Capture the cell that displays the provided text and extract its [X, Y] central coordinate. 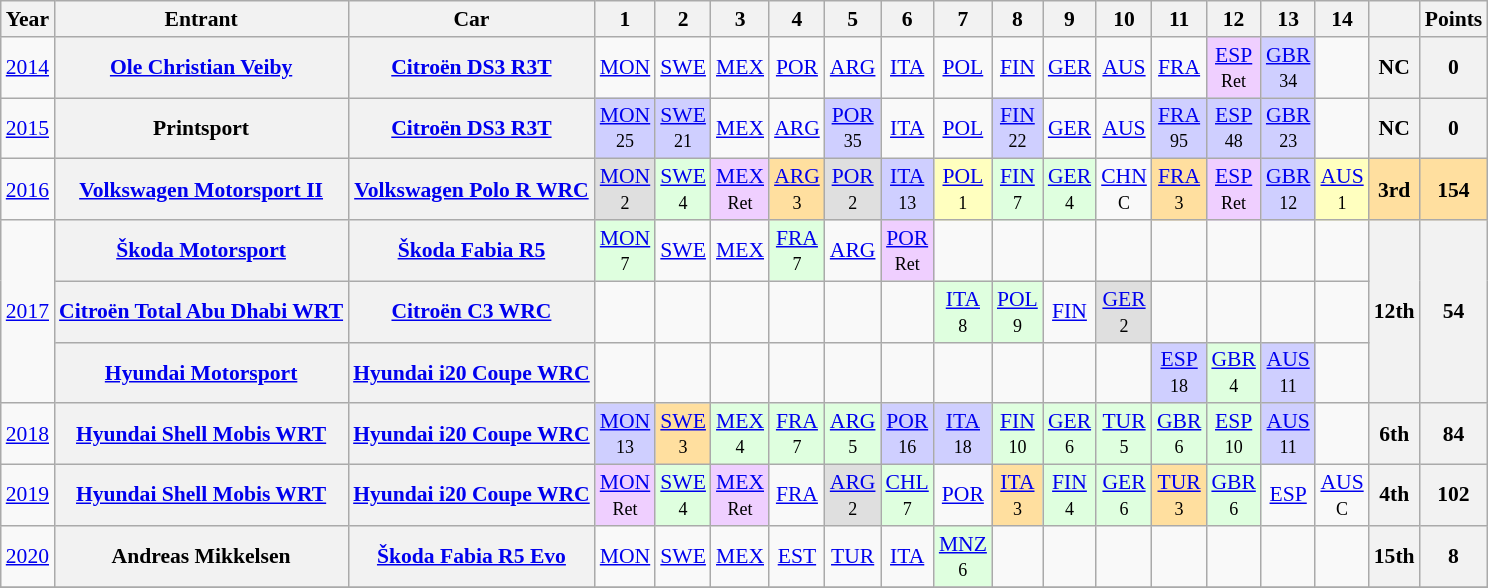
ESP10 [1234, 434]
Printsport [201, 128]
TUR5 [1124, 434]
Year [28, 19]
2016 [28, 190]
ARG2 [853, 496]
12th [1394, 312]
ITA3 [1018, 496]
POR35 [853, 128]
9 [1070, 19]
GBR34 [1288, 68]
CHL7 [906, 496]
ITA8 [963, 312]
MNZ6 [963, 556]
2018 [28, 434]
FIN4 [1070, 496]
154 [1454, 190]
12 [1234, 19]
MON2 [626, 190]
GBR12 [1288, 190]
POR16 [906, 434]
Škoda Fabia R5 Evo [472, 556]
102 [1454, 496]
PORRet [906, 250]
AUSC [1342, 496]
2017 [28, 312]
ESP48 [1234, 128]
POL9 [1018, 312]
2014 [28, 68]
Škoda Fabia R5 [472, 250]
TUR [853, 556]
10 [1124, 19]
MON13 [626, 434]
GER4 [1070, 190]
Hyundai Motorsport [201, 372]
Ole Christian Veiby [201, 68]
EST [797, 556]
13 [1288, 19]
FIN22 [1018, 128]
ITA13 [906, 190]
Car [472, 19]
Points [1454, 19]
6th [1394, 434]
POL1 [963, 190]
2020 [28, 556]
SWE21 [683, 128]
4th [1394, 496]
ITA18 [963, 434]
5 [853, 19]
Citroën C3 WRC [472, 312]
ARG5 [853, 434]
2 [683, 19]
AUS1 [1342, 190]
14 [1342, 19]
MEX4 [740, 434]
FIN10 [1018, 434]
7 [963, 19]
CHNC [1124, 190]
11 [1180, 19]
1 [626, 19]
2019 [28, 496]
MONRet [626, 496]
MON25 [626, 128]
FIN7 [1018, 190]
GBR23 [1288, 128]
3rd [1394, 190]
Entrant [201, 19]
FRA3 [1180, 190]
54 [1454, 312]
15th [1394, 556]
3 [740, 19]
GER2 [1124, 312]
2015 [28, 128]
TUR3 [1180, 496]
Citroën Total Abu Dhabi WRT [201, 312]
ARG3 [797, 190]
Volkswagen Motorsport II [201, 190]
MON7 [626, 250]
FRA95 [1180, 128]
SWE3 [683, 434]
GBR4 [1234, 372]
4 [797, 19]
84 [1454, 434]
Volkswagen Polo R WRC [472, 190]
POR2 [853, 190]
ESP [1288, 496]
Škoda Motorsport [201, 250]
Andreas Mikkelsen [201, 556]
ESP18 [1180, 372]
6 [906, 19]
